From the cell containing the given text, extract its center point as (x, y) coordinate. 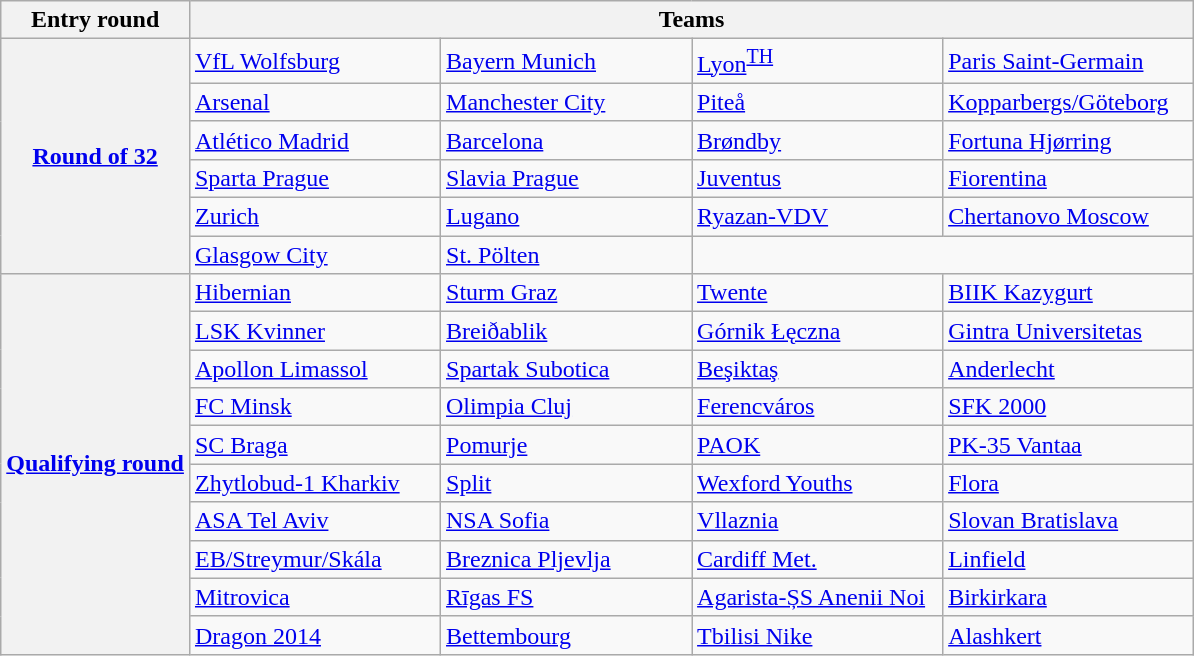
Ferencváros (818, 407)
Hibernian (314, 293)
Arsenal (314, 102)
Sturm Graz (566, 293)
Wexford Youths (818, 483)
Lugano (566, 217)
ASA Tel Aviv (314, 521)
Flora (1068, 483)
Apollon Limassol (314, 369)
Twente (818, 293)
Split (566, 483)
LSK Kvinner (314, 331)
Piteå (818, 102)
Agarista-ȘS Anenii Noi (818, 597)
Beşiktaş (818, 369)
Zhytlobud-1 Kharkiv (314, 483)
Olimpia Cluj (566, 407)
Bayern Munich (566, 62)
Vllaznia (818, 521)
Glasgow City (314, 255)
Juventus (818, 178)
Pomurje (566, 445)
Linfield (1068, 559)
St. Pölten (566, 255)
Sparta Prague (314, 178)
Tbilisi Nike (818, 635)
Entry round (96, 20)
Cardiff Met. (818, 559)
Brøndby (818, 140)
Mitrovica (314, 597)
PK-35 Vantaa (1068, 445)
Fiorentina (1068, 178)
BIIK Kazygurt (1068, 293)
Górnik Łęczna (818, 331)
Gintra Universitetas (1068, 331)
FC Minsk (314, 407)
Breiðablik (566, 331)
Round of 32 (96, 156)
LyonTH (818, 62)
EB/Streymur/Skála (314, 559)
Birkirkara (1068, 597)
Barcelona (566, 140)
Slovan Bratislava (1068, 521)
Breznica Pljevlja (566, 559)
PAOK (818, 445)
Manchester City (566, 102)
Rīgas FS (566, 597)
Spartak Subotica (566, 369)
Fortuna Hjørring (1068, 140)
Zurich (314, 217)
Chertanovo Moscow (1068, 217)
Teams (691, 20)
Kopparbergs/Göteborg (1068, 102)
SC Braga (314, 445)
Atlético Madrid (314, 140)
Slavia Prague (566, 178)
Ryazan-VDV (818, 217)
Qualifying round (96, 464)
SFK 2000 (1068, 407)
NSA Sofia (566, 521)
VfL Wolfsburg (314, 62)
Bettembourg (566, 635)
Anderlecht (1068, 369)
Dragon 2014 (314, 635)
Alashkert (1068, 635)
Paris Saint-Germain (1068, 62)
